Determine the [X, Y] coordinate at the center of the cell enclosing the given text.  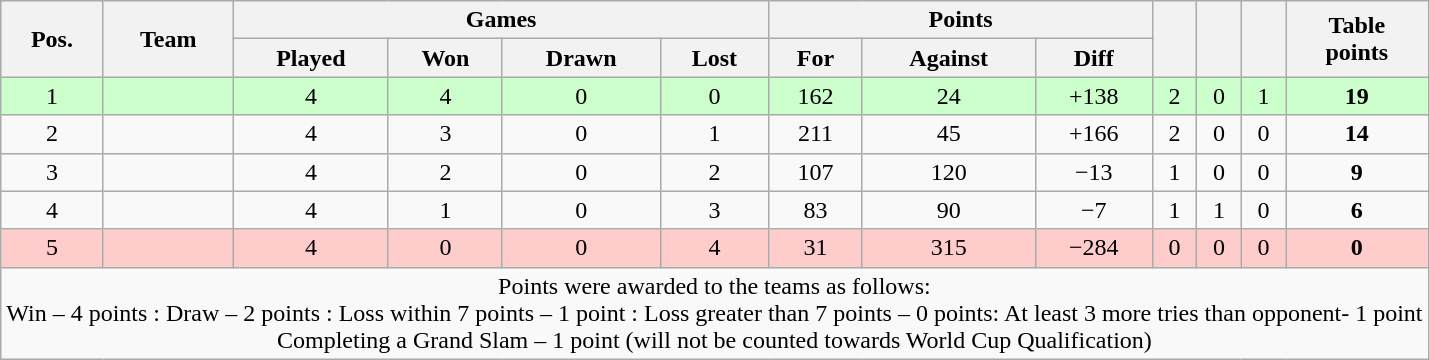
211 [816, 134]
Won [445, 58]
6 [1357, 210]
Played [310, 58]
120 [948, 172]
+138 [1094, 96]
162 [816, 96]
−284 [1094, 248]
45 [948, 134]
24 [948, 96]
31 [816, 248]
Tablepoints [1357, 39]
Lost [714, 58]
Team [168, 39]
For [816, 58]
Drawn [581, 58]
9 [1357, 172]
−13 [1094, 172]
+166 [1094, 134]
Pos. [52, 39]
Diff [1094, 58]
19 [1357, 96]
14 [1357, 134]
Games [501, 20]
107 [816, 172]
5 [52, 248]
83 [816, 210]
90 [948, 210]
Points [960, 20]
Against [948, 58]
315 [948, 248]
−7 [1094, 210]
